Extract the (x, y) coordinate from the center of the cell holding the provided text.  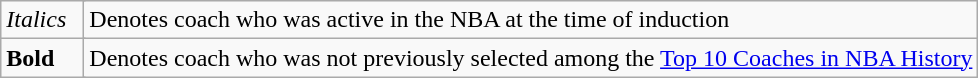
Denotes coach who was not previously selected among the Top 10 Coaches in NBA History (531, 58)
Bold (42, 58)
Denotes coach who was active in the NBA at the time of induction (531, 20)
Italics (42, 20)
